For the text-containing cell, return its midpoint in (X, Y) coordinate format. 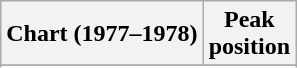
Chart (1977–1978) (102, 34)
Peakposition (249, 34)
